Identify which cell holds the provided text, then report its (x, y) central coordinate. 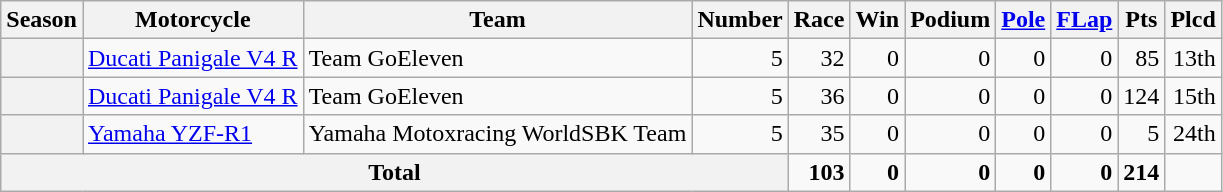
Win (878, 20)
Plcd (1193, 20)
13th (1193, 58)
Total (395, 172)
Team (498, 20)
15th (1193, 96)
Motorcycle (192, 20)
85 (1142, 58)
124 (1142, 96)
Number (740, 20)
Yamaha YZF-R1 (192, 134)
Race (819, 20)
35 (819, 134)
36 (819, 96)
Pts (1142, 20)
Season (42, 20)
214 (1142, 172)
FLap (1084, 20)
Podium (950, 20)
24th (1193, 134)
Yamaha Motoxracing WorldSBK Team (498, 134)
Pole (1024, 20)
32 (819, 58)
103 (819, 172)
